Find where the given text appears and provide that cell's center as [x, y] coordinate. 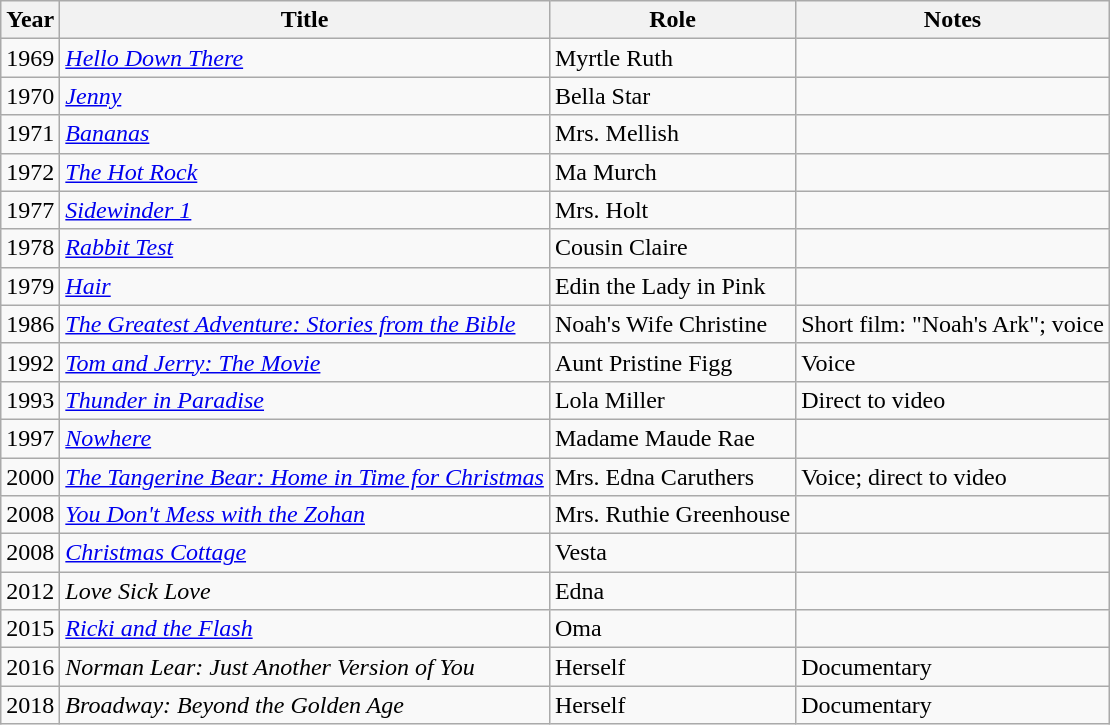
Norman Lear: Just Another Version of You [305, 667]
The Hot Rock [305, 172]
Voice [953, 362]
2016 [30, 667]
Hair [305, 286]
Direct to video [953, 400]
Love Sick Love [305, 591]
Vesta [672, 553]
Voice; direct to video [953, 477]
Christmas Cottage [305, 553]
2012 [30, 591]
1993 [30, 400]
Broadway: Beyond the Golden Age [305, 705]
Hello Down There [305, 58]
1969 [30, 58]
Bananas [305, 134]
1997 [30, 438]
2015 [30, 629]
Edin the Lady in Pink [672, 286]
1977 [30, 210]
Role [672, 20]
Lola Miller [672, 400]
Bella Star [672, 96]
Sidewinder 1 [305, 210]
Year [30, 20]
1971 [30, 134]
Oma [672, 629]
Aunt Pristine Figg [672, 362]
Mrs. Holt [672, 210]
Ma Murch [672, 172]
Noah's Wife Christine [672, 324]
Mrs. Mellish [672, 134]
Edna [672, 591]
Tom and Jerry: The Movie [305, 362]
Notes [953, 20]
Title [305, 20]
Mrs. Edna Caruthers [672, 477]
1978 [30, 248]
2018 [30, 705]
1979 [30, 286]
Rabbit Test [305, 248]
Ricki and the Flash [305, 629]
Jenny [305, 96]
The Tangerine Bear: Home in Time for Christmas [305, 477]
The Greatest Adventure: Stories from the Bible [305, 324]
1970 [30, 96]
1972 [30, 172]
Short film: "Noah's Ark"; voice [953, 324]
Mrs. Ruthie Greenhouse [672, 515]
Cousin Claire [672, 248]
1986 [30, 324]
Nowhere [305, 438]
Thunder in Paradise [305, 400]
Myrtle Ruth [672, 58]
1992 [30, 362]
2000 [30, 477]
Madame Maude Rae [672, 438]
You Don't Mess with the Zohan [305, 515]
